Return [X, Y] of the center of cell containing provided text 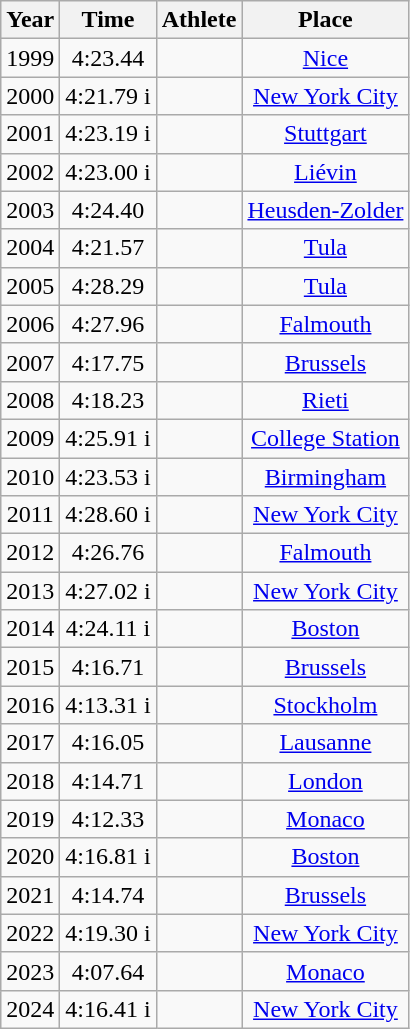
4:19.30 i [108, 933]
College Station [326, 438]
2000 [30, 96]
4:23.00 i [108, 172]
2007 [30, 362]
4:21.57 [108, 248]
4:24.40 [108, 210]
2016 [30, 705]
4:18.23 [108, 400]
2013 [30, 591]
4:16.71 [108, 667]
Time [108, 20]
2010 [30, 477]
4:24.11 i [108, 629]
4:21.79 i [108, 96]
Lausanne [326, 743]
2011 [30, 515]
2015 [30, 667]
4:17.75 [108, 362]
Stockholm [326, 705]
2012 [30, 553]
4:27.96 [108, 324]
2023 [30, 971]
4:12.33 [108, 819]
2022 [30, 933]
2014 [30, 629]
Stuttgart [326, 134]
2020 [30, 857]
Athlete [199, 20]
Year [30, 20]
2019 [30, 819]
4:14.71 [108, 781]
2006 [30, 324]
4:13.31 i [108, 705]
4:14.74 [108, 895]
2003 [30, 210]
4:23.44 [108, 58]
4:23.19 i [108, 134]
2005 [30, 286]
Place [326, 20]
2021 [30, 895]
London [326, 781]
4:16.81 i [108, 857]
1999 [30, 58]
Birmingham [326, 477]
2004 [30, 248]
4:16.05 [108, 743]
Liévin [326, 172]
Heusden-Zolder [326, 210]
2024 [30, 1009]
4:16.41 i [108, 1009]
4:07.64 [108, 971]
4:28.60 i [108, 515]
2017 [30, 743]
4:25.91 i [108, 438]
2009 [30, 438]
2018 [30, 781]
4:27.02 i [108, 591]
4:26.76 [108, 553]
Nice [326, 58]
2008 [30, 400]
4:28.29 [108, 286]
4:23.53 i [108, 477]
Rieti [326, 400]
2002 [30, 172]
2001 [30, 134]
